Find where the given text appears and provide that cell's center as [x, y] coordinate. 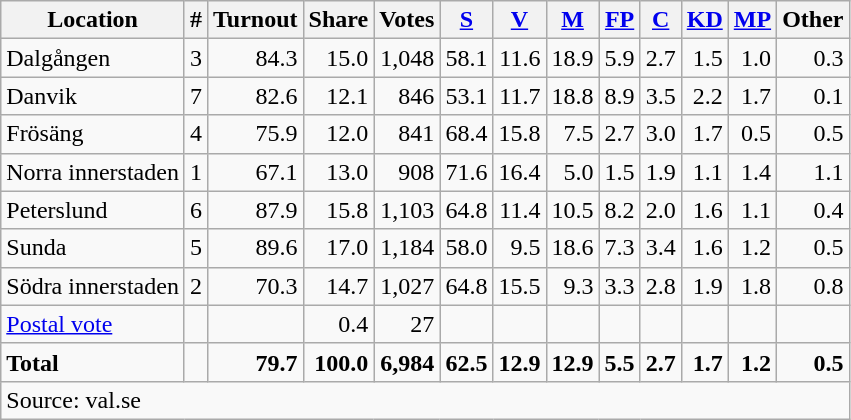
V [520, 20]
2.2 [704, 96]
1.4 [752, 172]
68.4 [466, 134]
0.8 [813, 286]
Turnout [255, 20]
70.3 [255, 286]
12.0 [338, 134]
15.5 [520, 286]
6,984 [407, 362]
18.8 [572, 96]
0.1 [813, 96]
89.6 [255, 248]
1 [196, 172]
846 [407, 96]
13.0 [338, 172]
75.9 [255, 134]
# [196, 20]
5 [196, 248]
Other [813, 20]
Frösäng [93, 134]
58.1 [466, 58]
84.3 [255, 58]
7.5 [572, 134]
841 [407, 134]
7 [196, 96]
8.9 [620, 96]
1,027 [407, 286]
Peterslund [93, 210]
3.4 [660, 248]
71.6 [466, 172]
3.0 [660, 134]
2.0 [660, 210]
M [572, 20]
Location [93, 20]
Source: val.se [425, 400]
1.8 [752, 286]
Total [93, 362]
11.7 [520, 96]
6 [196, 210]
9.3 [572, 286]
67.1 [255, 172]
62.5 [466, 362]
11.4 [520, 210]
2 [196, 286]
8.2 [620, 210]
1,103 [407, 210]
100.0 [338, 362]
Norra innerstaden [93, 172]
Share [338, 20]
58.0 [466, 248]
5.0 [572, 172]
27 [407, 324]
3.5 [660, 96]
C [660, 20]
0.3 [813, 58]
12.1 [338, 96]
5.9 [620, 58]
908 [407, 172]
Sunda [93, 248]
Danvik [93, 96]
Dalgången [93, 58]
1.0 [752, 58]
18.6 [572, 248]
FP [620, 20]
2.8 [660, 286]
Södra innerstaden [93, 286]
53.1 [466, 96]
1,048 [407, 58]
5.5 [620, 362]
MP [752, 20]
14.7 [338, 286]
S [466, 20]
3 [196, 58]
10.5 [572, 210]
1,184 [407, 248]
16.4 [520, 172]
KD [704, 20]
79.7 [255, 362]
18.9 [572, 58]
9.5 [520, 248]
Votes [407, 20]
87.9 [255, 210]
82.6 [255, 96]
3.3 [620, 286]
11.6 [520, 58]
17.0 [338, 248]
Postal vote [93, 324]
15.0 [338, 58]
4 [196, 134]
7.3 [620, 248]
